Locate the cell with the specified text and output its [X, Y] center coordinate. 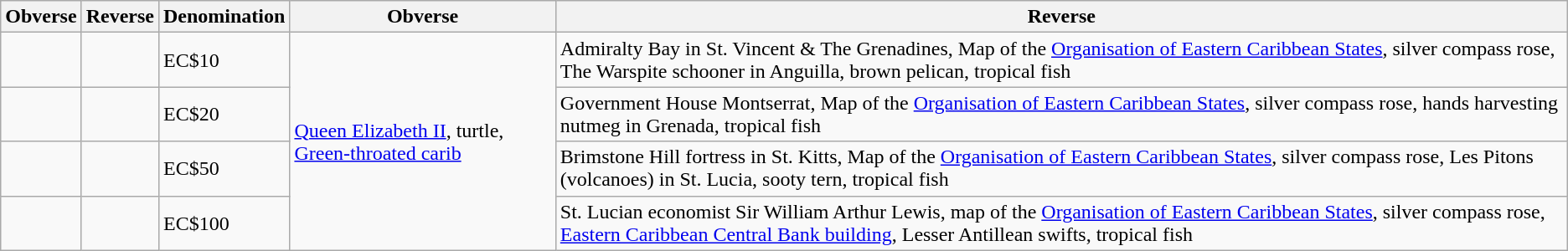
EC$20 [224, 114]
EC$50 [224, 169]
Denomination [224, 17]
EC$100 [224, 223]
Queen Elizabeth II, turtle, Green-throated carib [422, 141]
EC$10 [224, 60]
